Scan for the cell matching the given text and deliver its (X, Y) coordinate at center. 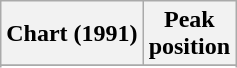
Chart (1991) (72, 34)
Peakposition (189, 34)
